Identify which cell holds the provided text, then report its [x, y] central coordinate. 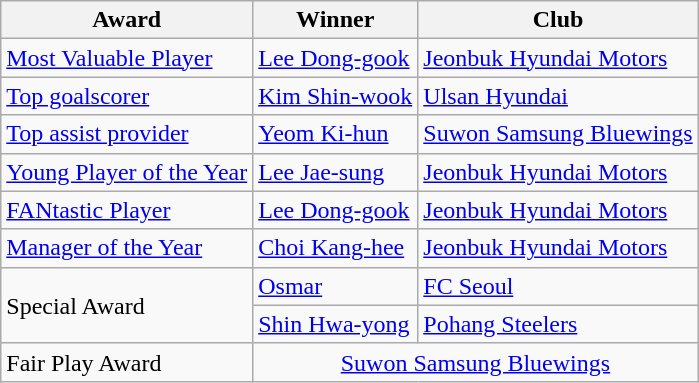
Lee Jae-sung [336, 172]
Special Award [127, 305]
Shin Hwa-yong [336, 324]
Most Valuable Player [127, 58]
FC Seoul [558, 286]
FANtastic Player [127, 210]
Ulsan Hyundai [558, 96]
Top goalscorer [127, 96]
Club [558, 20]
Kim Shin-wook [336, 96]
Osmar [336, 286]
Top assist provider [127, 134]
Choi Kang-hee [336, 248]
Young Player of the Year [127, 172]
Fair Play Award [127, 362]
Manager of the Year [127, 248]
Award [127, 20]
Yeom Ki-hun [336, 134]
Winner [336, 20]
Pohang Steelers [558, 324]
